Extract the (X, Y) coordinate from the center of the cell holding the provided text.  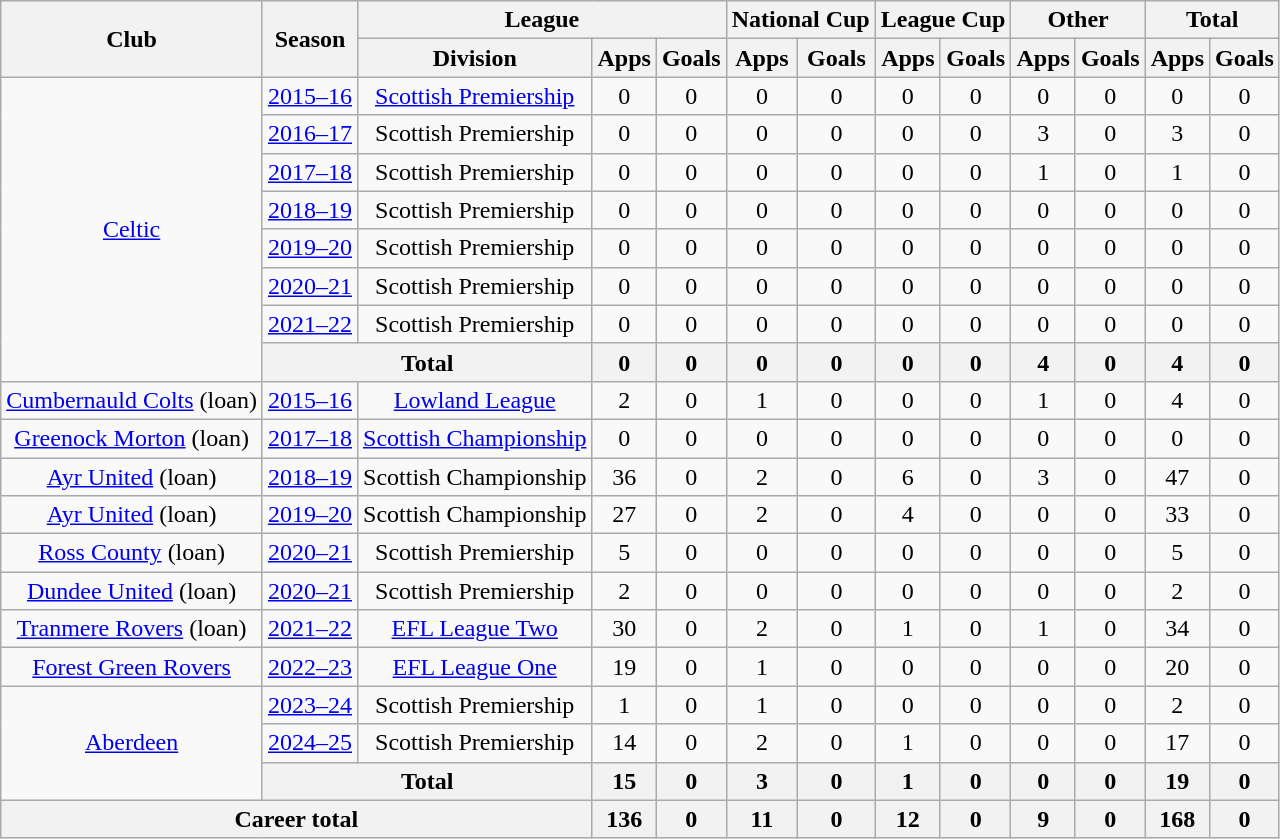
Season (310, 39)
47 (1177, 477)
36 (624, 477)
2023–24 (310, 705)
National Cup (800, 20)
Forest Green Rovers (132, 667)
168 (1177, 819)
11 (762, 819)
12 (908, 819)
Career total (296, 819)
34 (1177, 629)
Dundee United (loan) (132, 591)
17 (1177, 743)
30 (624, 629)
136 (624, 819)
Celtic (132, 229)
6 (908, 477)
Aberdeen (132, 743)
Cumbernauld Colts (loan) (132, 400)
Lowland League (475, 400)
EFL League Two (475, 629)
Club (132, 39)
Other (1078, 20)
Division (475, 58)
EFL League One (475, 667)
Ross County (loan) (132, 553)
2024–25 (310, 743)
Tranmere Rovers (loan) (132, 629)
Greenock Morton (loan) (132, 438)
33 (1177, 515)
2016–17 (310, 134)
15 (624, 781)
20 (1177, 667)
2022–23 (310, 667)
14 (624, 743)
27 (624, 515)
League Cup (943, 20)
9 (1043, 819)
League (542, 20)
